For the text-containing cell, return its midpoint in (X, Y) coordinate format. 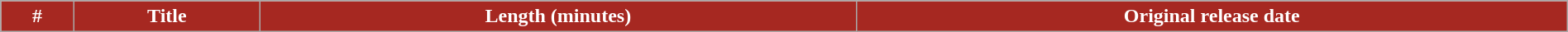
Original release date (1212, 16)
# (38, 16)
Length (minutes) (557, 16)
Title (167, 16)
